Capture the cell that displays the provided text and extract its [X, Y] central coordinate. 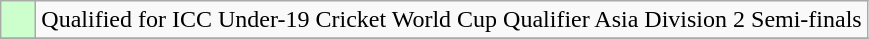
Qualified for ICC Under-19 Cricket World Cup Qualifier Asia Division 2 Semi-finals [452, 20]
